Provide the [X, Y] coordinate of the cell's center where the given text is located.  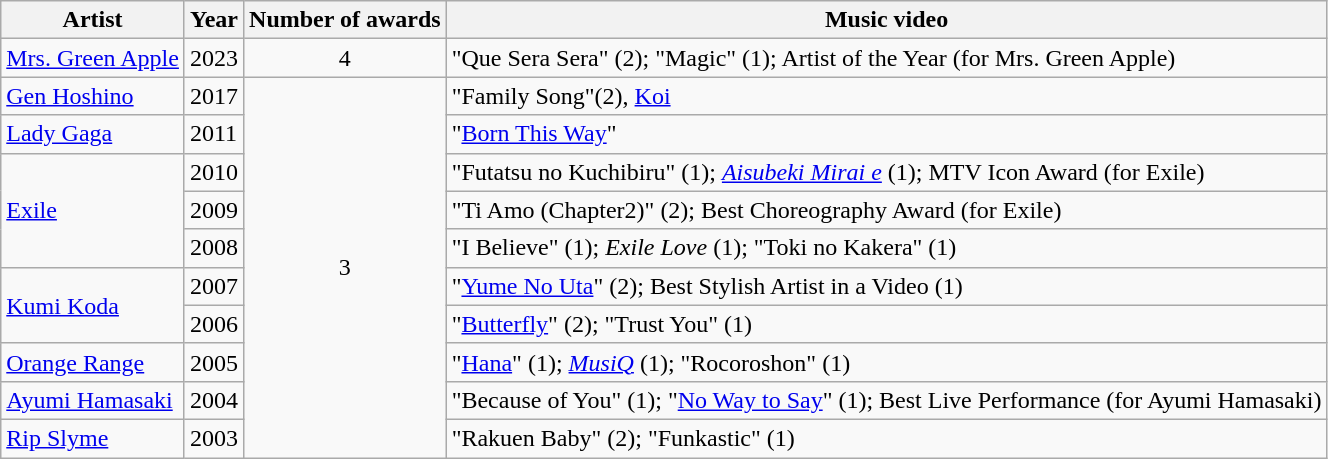
"Butterfly" (2); "Trust You" (1) [886, 324]
2009 [214, 210]
"Born This Way" [886, 134]
Mrs. Green Apple [93, 58]
2006 [214, 324]
2007 [214, 286]
2004 [214, 400]
4 [346, 58]
Music video [886, 20]
Exile [93, 210]
2023 [214, 58]
3 [346, 268]
"I Believe" (1); Exile Love (1); "Toki no Kakera" (1) [886, 248]
Kumi Koda [93, 305]
"Hana" (1); MusiQ (1); "Rocoroshon" (1) [886, 362]
"Ti Amo (Chapter2)" (2); Best Choreography Award (for Exile) [886, 210]
Number of awards [346, 20]
"Family Song"(2), Koi [886, 96]
2011 [214, 134]
2010 [214, 172]
Year [214, 20]
Rip Slyme [93, 438]
Ayumi Hamasaki [93, 400]
2008 [214, 248]
Lady Gaga [93, 134]
"Que Sera Sera" (2); "Magic" (1); Artist of the Year (for Mrs. Green Apple) [886, 58]
"Because of You" (1); "No Way to Say" (1); Best Live Performance (for Ayumi Hamasaki) [886, 400]
Orange Range [93, 362]
2003 [214, 438]
"Futatsu no Kuchibiru" (1); Aisubeki Mirai e (1); MTV Icon Award (for Exile) [886, 172]
Artist [93, 20]
Gen Hoshino [93, 96]
2017 [214, 96]
2005 [214, 362]
"Yume No Uta" (2); Best Stylish Artist in a Video (1) [886, 286]
"Rakuen Baby" (2); "Funkastic" (1) [886, 438]
